Capture the cell that displays the provided text and extract its (x, y) central coordinate. 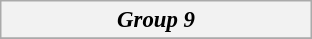
Group 9 (156, 20)
